Scan for the cell matching the given text and deliver its (x, y) coordinate at center. 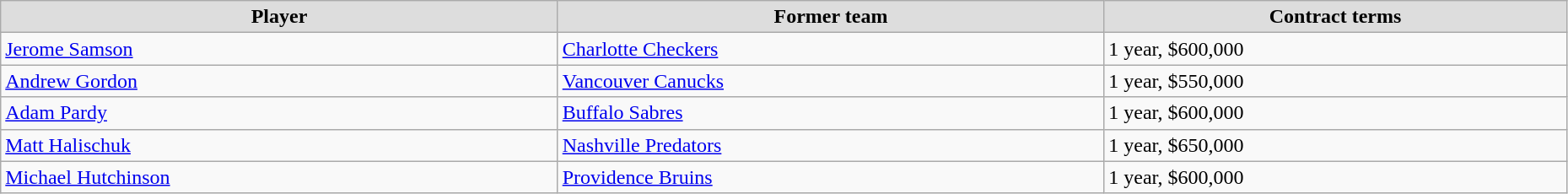
Buffalo Sabres (831, 113)
Matt Halischuk (279, 145)
Andrew Gordon (279, 81)
1 year, $550,000 (1336, 81)
Providence Bruins (831, 177)
Jerome Samson (279, 49)
Michael Hutchinson (279, 177)
Charlotte Checkers (831, 49)
Vancouver Canucks (831, 81)
Nashville Predators (831, 145)
Former team (831, 17)
Player (279, 17)
Contract terms (1336, 17)
1 year, $650,000 (1336, 145)
Adam Pardy (279, 113)
